Scan for the cell matching the given text and deliver its (x, y) coordinate at center. 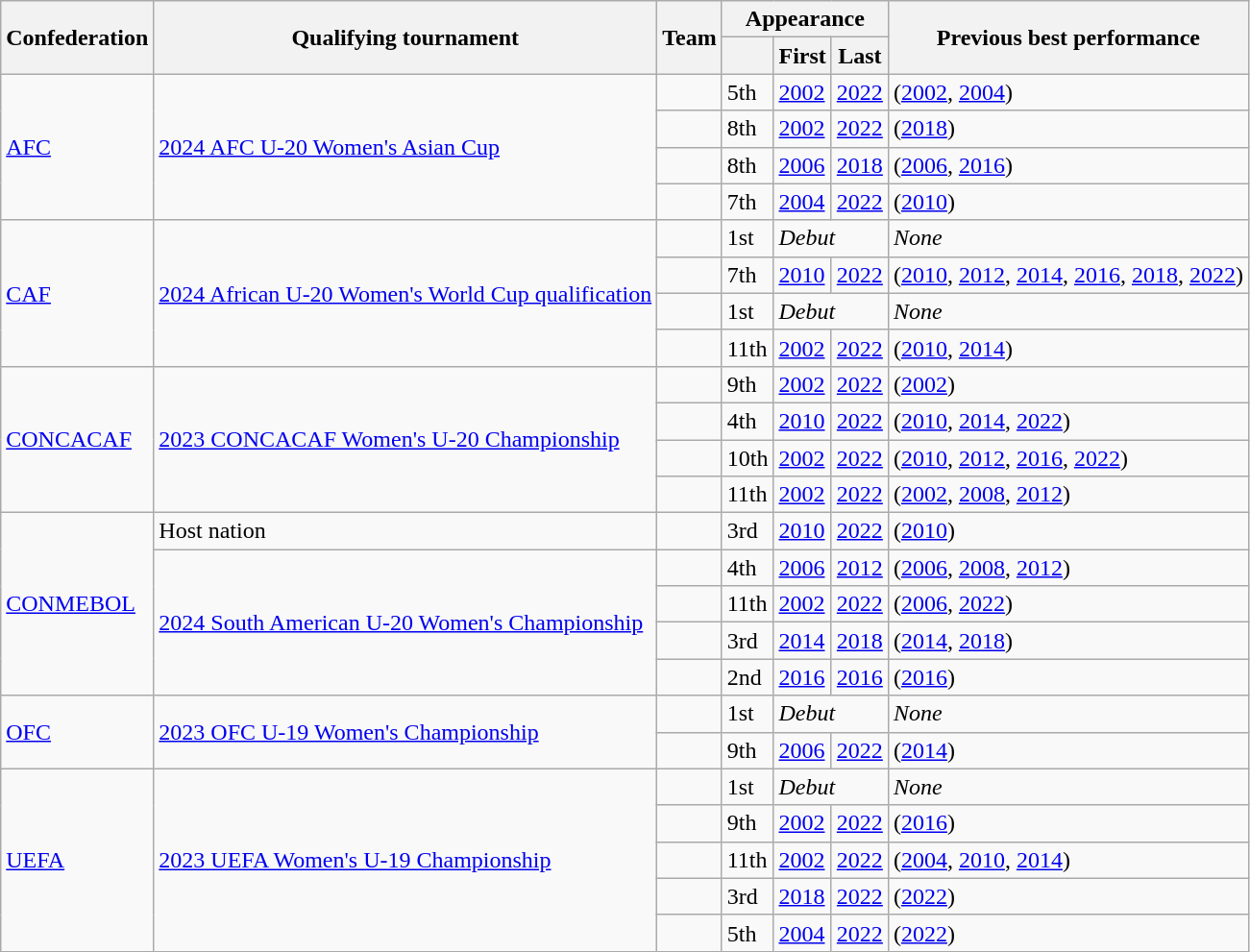
2023 OFC U-19 Women's Championship (405, 732)
AFC (77, 147)
Appearance (805, 19)
(2002, 2008, 2012) (1068, 495)
2014 (802, 641)
(2006, 2022) (1068, 604)
2023 CONCACAF Women's U-20 Championship (405, 439)
Previous best performance (1068, 37)
CAF (77, 293)
Host nation (405, 531)
(2014) (1068, 750)
(2010, 2014) (1068, 348)
(2018) (1068, 129)
Team (690, 37)
Qualifying tournament (405, 37)
2024 AFC U-20 Women's Asian Cup (405, 147)
(2010, 2012, 2014, 2016, 2018, 2022) (1068, 275)
(2002) (1068, 384)
UEFA (77, 860)
2012 (859, 568)
(2004, 2010, 2014) (1068, 860)
First (802, 56)
OFC (77, 732)
2nd (748, 677)
CONMEBOL (77, 604)
Last (859, 56)
(2014, 2018) (1068, 641)
2024 South American U-20 Women's Championship (405, 622)
(2010, 2014, 2022) (1068, 421)
(2006, 2016) (1068, 165)
CONCACAF (77, 439)
(2006, 2008, 2012) (1068, 568)
10th (748, 458)
2024 African U-20 Women's World Cup qualification (405, 293)
Confederation (77, 37)
2023 UEFA Women's U-19 Championship (405, 860)
(2002, 2004) (1068, 92)
(2010, 2012, 2016, 2022) (1068, 458)
